Detect which cell encompasses the target text, then output its (X, Y) center coordinate. 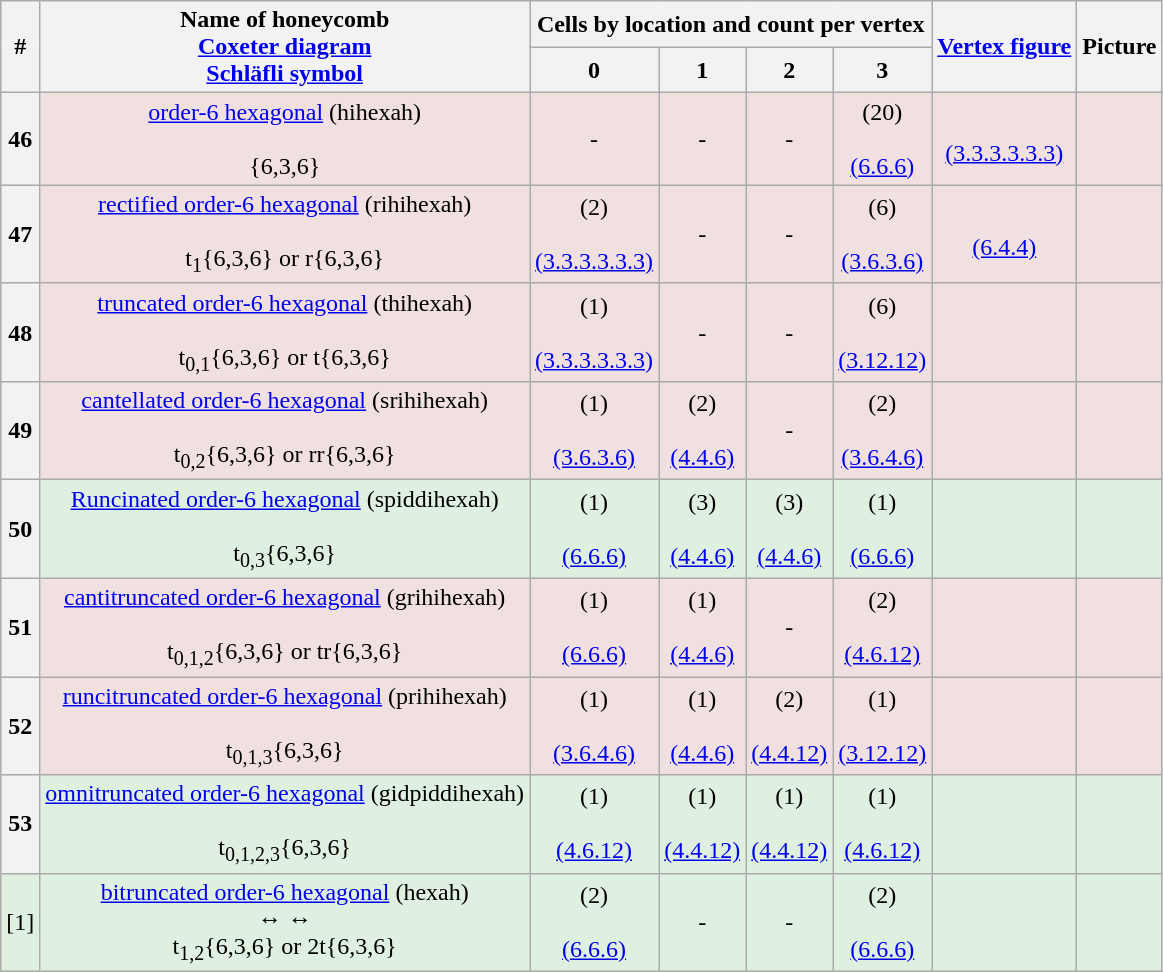
(1)(3.6.3.6) (594, 431)
rectified order-6 hexagonal (rihihexah)t1{6,3,6} or r{6,3,6} (285, 234)
(2)(3.6.4.6) (882, 431)
order-6 hexagonal (hihexah){6,3,6} (285, 139)
46 (20, 139)
53 (20, 824)
3 (882, 70)
(2)(4.4.12) (790, 726)
Cells by location and count per vertex (731, 24)
0 (594, 70)
(20) (6.6.6) (882, 139)
2 (790, 70)
(2) (3.3.3.3.3.3) (594, 234)
(2)(4.6.12) (882, 627)
Name of honeycombCoxeter diagramSchläfli symbol (285, 47)
# (20, 47)
47 (20, 234)
52 (20, 726)
[1] (20, 922)
50 (20, 529)
49 (20, 431)
(2)(4.4.6) (702, 431)
1 (702, 70)
omnitruncated order-6 hexagonal (gidpiddihexah)t0,1,2,3{6,3,6} (285, 824)
bitruncated order-6 hexagonal (hexah) ↔ ↔ t1,2{6,3,6} or 2t{6,3,6} (285, 922)
Picture (1120, 47)
cantitruncated order-6 hexagonal (grihihexah)t0,1,2{6,3,6} or tr{6,3,6} (285, 627)
truncated order-6 hexagonal (thihexah)t0,1{6,3,6} or t{6,3,6} (285, 332)
51 (20, 627)
cantellated order-6 hexagonal (srihihexah)t0,2{6,3,6} or rr{6,3,6} (285, 431)
(3.3.3.3.3.3) (1004, 139)
(1)(3.6.4.6) (594, 726)
(1)(3.12.12) (882, 726)
(6)(3.12.12) (882, 332)
Runcinated order-6 hexagonal (spiddihexah)t0,3{6,3,6} (285, 529)
(6.4.4) (1004, 234)
(1)(3.3.3.3.3.3) (594, 332)
Vertex figure (1004, 47)
(6)(3.6.3.6) (882, 234)
runcitruncated order-6 hexagonal (prihihexah)t0,1,3{6,3,6} (285, 726)
48 (20, 332)
